Pinpoint the cell where the given text exists, returning its [X, Y] midpoint coordinate. 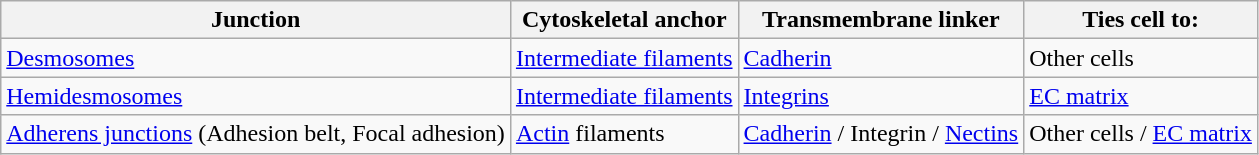
Cadherin [881, 58]
Cadherin / Integrin / Nectins [881, 134]
Actin filaments [624, 134]
Cytoskeletal anchor [624, 20]
Hemidesmosomes [256, 96]
Integrins [881, 96]
EC matrix [1141, 96]
Ties cell to: [1141, 20]
Other cells / EC matrix [1141, 134]
Junction [256, 20]
Other cells [1141, 58]
Desmosomes [256, 58]
Transmembrane linker [881, 20]
Adherens junctions (Adhesion belt, Focal adhesion) [256, 134]
